Locate the cell with the specified text and output its [x, y] center coordinate. 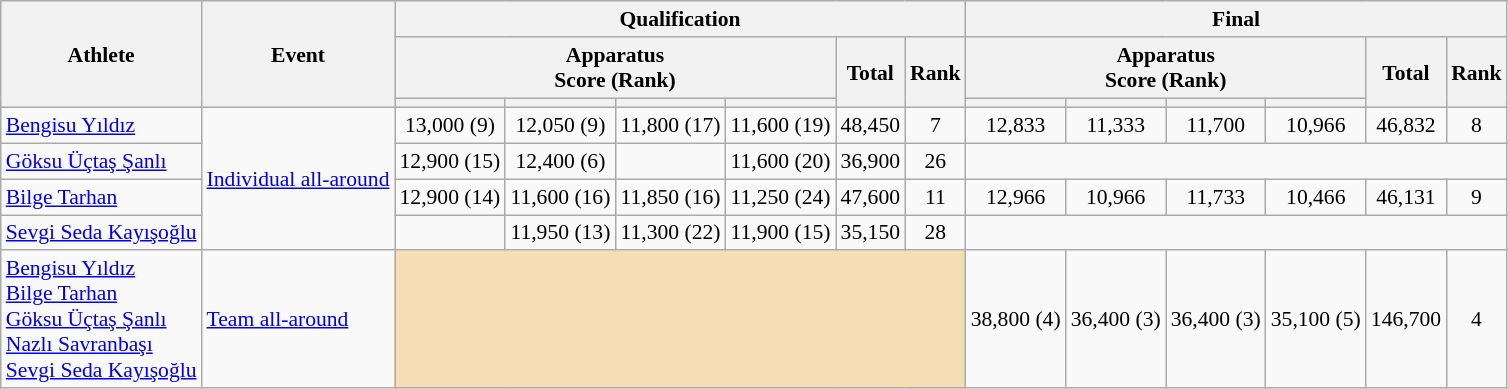
Bilge Tarhan [102, 197]
46,832 [1406, 126]
Bengisu YıldızBilge TarhanGöksu Üçtaş ŞanlıNazlı SavranbaşıSevgi Seda Kayışoğlu [102, 320]
Final [1236, 19]
28 [936, 233]
12,900 (15) [450, 162]
11,300 (22) [670, 233]
11,950 (13) [560, 233]
Event [298, 54]
12,966 [1016, 197]
10,466 [1316, 197]
Bengisu Yıldız [102, 126]
11,850 (16) [670, 197]
11,600 (19) [780, 126]
36,900 [870, 162]
11 [936, 197]
11,333 [1116, 126]
9 [1476, 197]
26 [936, 162]
Sevgi Seda Kayışoğlu [102, 233]
12,900 (14) [450, 197]
Göksu Üçtaş Şanlı [102, 162]
47,600 [870, 197]
Athlete [102, 54]
11,600 (16) [560, 197]
35,150 [870, 233]
11,733 [1216, 197]
Qualification [680, 19]
12,833 [1016, 126]
46,131 [1406, 197]
12,050 (9) [560, 126]
4 [1476, 320]
13,000 (9) [450, 126]
11,800 (17) [670, 126]
Individual all-around [298, 179]
38,800 (4) [1016, 320]
48,450 [870, 126]
146,700 [1406, 320]
11,600 (20) [780, 162]
8 [1476, 126]
Team all-around [298, 320]
11,900 (15) [780, 233]
12,400 (6) [560, 162]
11,250 (24) [780, 197]
11,700 [1216, 126]
35,100 (5) [1316, 320]
7 [936, 126]
